Capture the cell that displays the provided text and extract its (x, y) central coordinate. 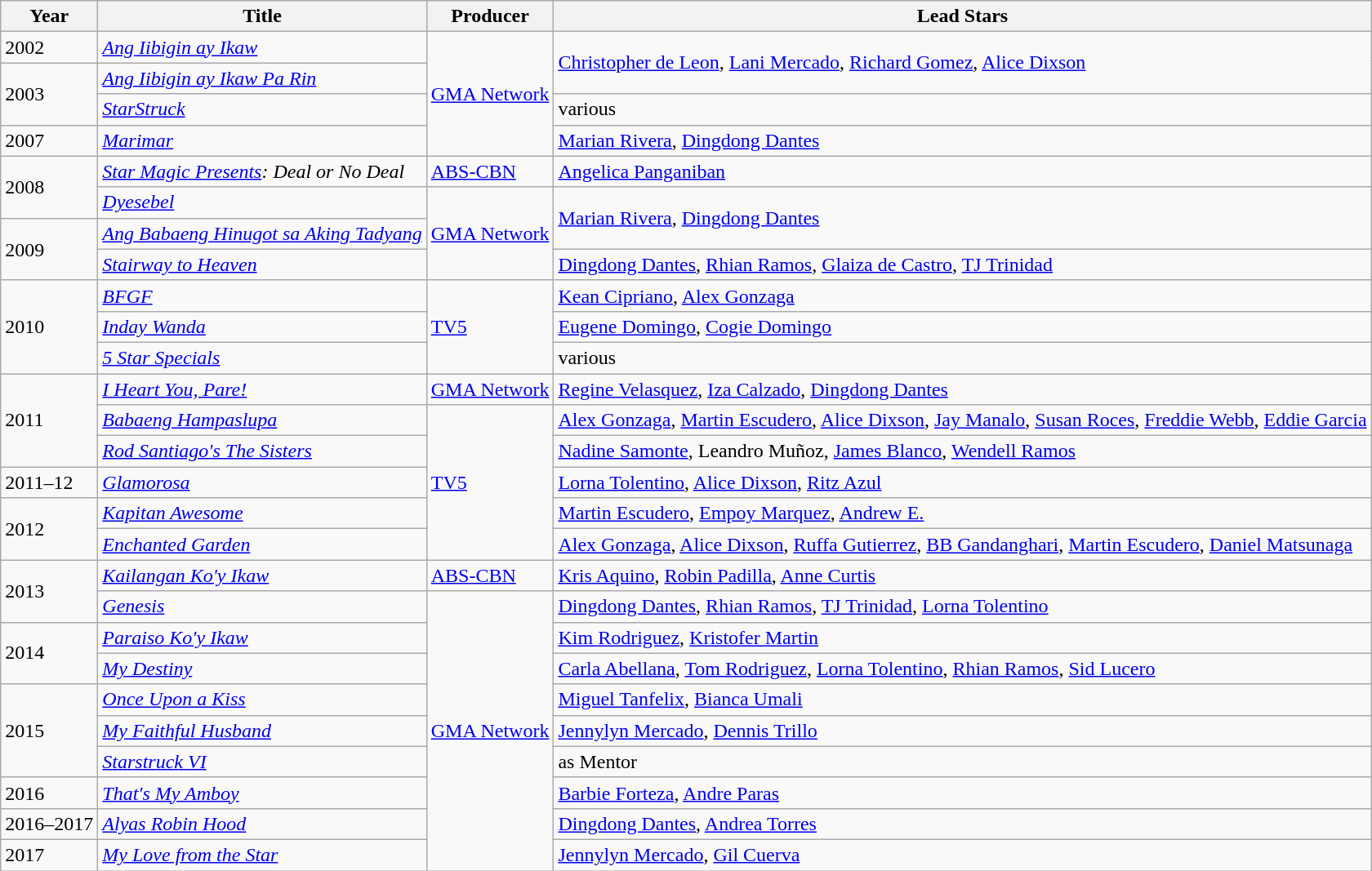
My Destiny (262, 669)
2002 (49, 47)
Carla Abellana, Tom Rodriguez, Lorna Tolentino, Rhian Ramos, Sid Lucero (962, 669)
Kailangan Ko'y Ikaw (262, 575)
2011–12 (49, 482)
2014 (49, 653)
2016–2017 (49, 824)
StarStruck (262, 109)
Paraiso Ko'y Ikaw (262, 638)
2016 (49, 793)
Enchanted Garden (262, 544)
2003 (49, 94)
2007 (49, 140)
2011 (49, 420)
Rod Santiago's The Sisters (262, 451)
Kim Rodriguez, Kristofer Martin (962, 638)
Title (262, 16)
Babaeng Hampaslupa (262, 420)
Angelica Panganiban (962, 171)
Lorna Tolentino, Alice Dixson, Ritz Azul (962, 482)
Regine Velasquez, Iza Calzado, Dingdong Dantes (962, 389)
Dingdong Dantes, Rhian Ramos, TJ Trinidad, Lorna Tolentino (962, 607)
Star Magic Presents: Deal or No Deal (262, 171)
2015 (49, 731)
Kris Aquino, Robin Padilla, Anne Curtis (962, 575)
Eugene Domingo, Cogie Domingo (962, 327)
Miguel Tanfelix, Bianca Umali (962, 700)
2009 (49, 249)
Dyesebel (262, 202)
2012 (49, 529)
2013 (49, 591)
Alyas Robin Hood (262, 824)
BFGF (262, 296)
Kean Cipriano, Alex Gonzaga (962, 296)
Kapitan Awesome (262, 513)
Jennylyn Mercado, Dennis Trillo (962, 731)
Lead Stars (962, 16)
Producer (490, 16)
Year (49, 16)
My Love from the Star (262, 855)
Marimar (262, 140)
Christopher de Leon, Lani Mercado, Richard Gomez, Alice Dixson (962, 63)
Jennylyn Mercado, Gil Cuerva (962, 855)
2008 (49, 187)
Ang Iibigin ay Ikaw Pa Rin (262, 78)
as Mentor (962, 762)
Ang Babaeng Hinugot sa Aking Tadyang (262, 233)
That's My Amboy (262, 793)
2017 (49, 855)
Glamorosa (262, 482)
Ang Iibigin ay Ikaw (262, 47)
5 Star Specials (262, 358)
Nadine Samonte, Leandro Muñoz, James Blanco, Wendell Ramos (962, 451)
Alex Gonzaga, Martin Escudero, Alice Dixson, Jay Manalo, Susan Roces, Freddie Webb, Eddie Garcia (962, 420)
2010 (49, 327)
Inday Wanda (262, 327)
Barbie Forteza, Andre Paras (962, 793)
Martin Escudero, Empoy Marquez, Andrew E. (962, 513)
Once Upon a Kiss (262, 700)
I Heart You, Pare! (262, 389)
Dingdong Dantes, Andrea Torres (962, 824)
My Faithful Husband (262, 731)
Alex Gonzaga, Alice Dixson, Ruffa Gutierrez, BB Gandanghari, Martin Escudero, Daniel Matsunaga (962, 544)
Stairway to Heaven (262, 264)
Genesis (262, 607)
Starstruck VI (262, 762)
Dingdong Dantes, Rhian Ramos, Glaiza de Castro, TJ Trinidad (962, 264)
